Return (X, Y) of the center of cell containing provided text 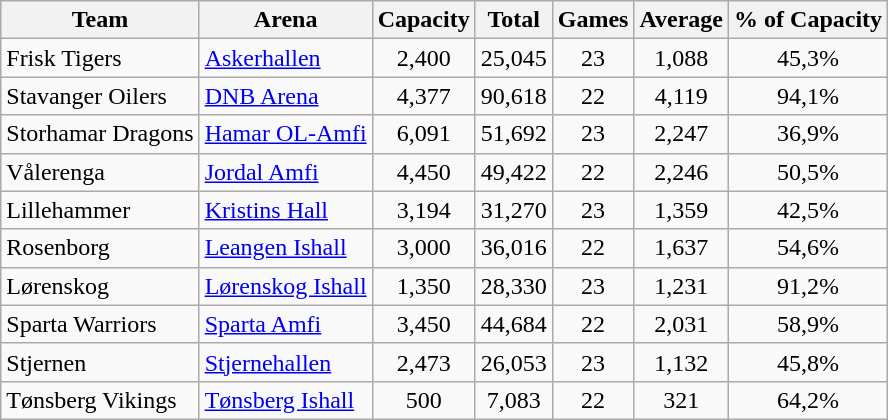
Average (682, 20)
1,231 (682, 286)
3,000 (424, 248)
50,5% (808, 172)
3,194 (424, 210)
Kristins Hall (286, 210)
Sparta Warriors (100, 324)
Lørenskog Ishall (286, 286)
Tønsberg Vikings (100, 400)
Capacity (424, 20)
1,359 (682, 210)
2,031 (682, 324)
Stjernen (100, 362)
Leangen Ishall (286, 248)
Stjernehallen (286, 362)
1,132 (682, 362)
Storhamar Dragons (100, 134)
36,9% (808, 134)
Total (514, 20)
3,450 (424, 324)
54,6% (808, 248)
1,637 (682, 248)
94,1% (808, 96)
Stavanger Oilers (100, 96)
Team (100, 20)
2,247 (682, 134)
1,350 (424, 286)
90,618 (514, 96)
44,684 (514, 324)
1,088 (682, 58)
500 (424, 400)
DNB Arena (286, 96)
26,053 (514, 362)
4,119 (682, 96)
2,473 (424, 362)
Vålerenga (100, 172)
45,8% (808, 362)
Frisk Tigers (100, 58)
25,045 (514, 58)
Rosenborg (100, 248)
36,016 (514, 248)
64,2% (808, 400)
4,450 (424, 172)
321 (682, 400)
4,377 (424, 96)
2,400 (424, 58)
91,2% (808, 286)
Lørenskog (100, 286)
2,246 (682, 172)
% of Capacity (808, 20)
Arena (286, 20)
42,5% (808, 210)
51,692 (514, 134)
31,270 (514, 210)
28,330 (514, 286)
Askerhallen (286, 58)
Hamar OL-Amfi (286, 134)
45,3% (808, 58)
Jordal Amfi (286, 172)
Tønsberg Ishall (286, 400)
7,083 (514, 400)
58,9% (808, 324)
Sparta Amfi (286, 324)
6,091 (424, 134)
Games (593, 20)
49,422 (514, 172)
Lillehammer (100, 210)
